Detect which cell encompasses the target text, then output its (X, Y) center coordinate. 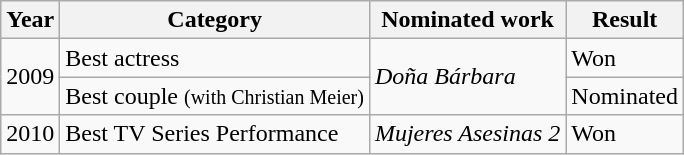
Nominated work (467, 20)
Doña Bárbara (467, 77)
Best couple (with Christian Meier) (215, 96)
Year (30, 20)
Result (625, 20)
Best TV Series Performance (215, 134)
Mujeres Asesinas 2 (467, 134)
Best actress (215, 58)
Category (215, 20)
2009 (30, 77)
2010 (30, 134)
Nominated (625, 96)
